Scan for the cell matching the given text and deliver its (x, y) coordinate at center. 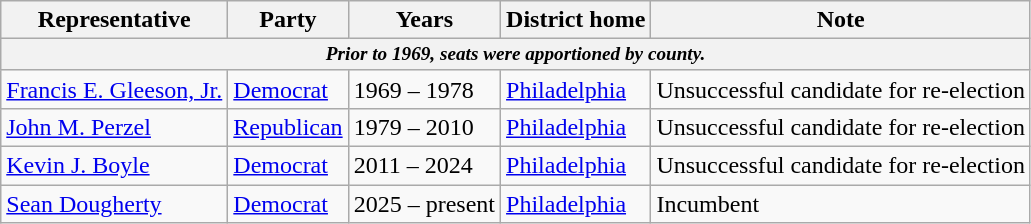
District home (576, 20)
Years (424, 20)
John M. Perzel (114, 128)
1979 – 2010 (424, 128)
Representative (114, 20)
2025 – present (424, 204)
Republican (288, 128)
Incumbent (841, 204)
Kevin J. Boyle (114, 166)
Note (841, 20)
Prior to 1969, seats were apportioned by county. (516, 55)
Francis E. Gleeson, Jr. (114, 89)
Sean Dougherty (114, 204)
2011 – 2024 (424, 166)
Party (288, 20)
1969 – 1978 (424, 89)
